Return [X, Y] of the center of cell containing provided text 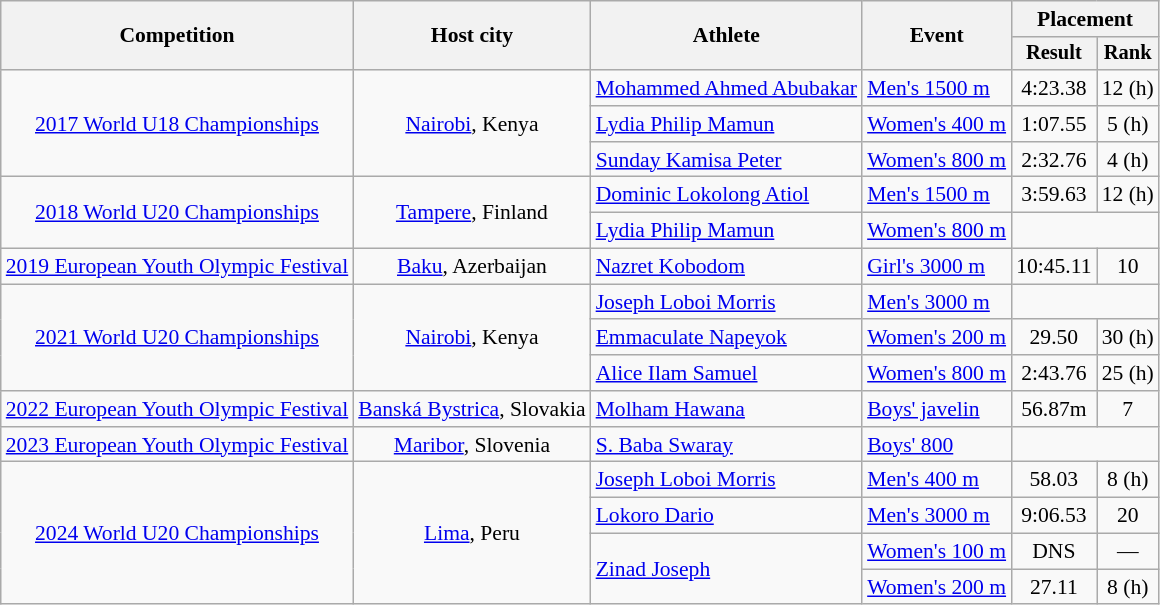
Boys' javelin [936, 409]
2019 European Youth Olympic Festival [177, 267]
Men's 400 m [936, 480]
Host city [472, 36]
Alice Ilam Samuel [727, 373]
Molham Hawana [727, 409]
— [1128, 552]
Athlete [727, 36]
Lokoro Dario [727, 516]
Result [1054, 54]
27.11 [1054, 587]
3:59.63 [1054, 195]
Maribor, Slovenia [472, 445]
29.50 [1054, 338]
Mohammed Ahmed Abubakar [727, 88]
Tampere, Finland [472, 212]
2023 European Youth Olympic Festival [177, 445]
Placement [1085, 19]
Competition [177, 36]
2018 World U20 Championships [177, 212]
Sunday Kamisa Peter [727, 160]
20 [1128, 516]
2:32.76 [1054, 160]
2024 World U20 Championships [177, 533]
2022 European Youth Olympic Festival [177, 409]
10:45.11 [1054, 267]
Girl's 3000 m [936, 267]
58.03 [1054, 480]
5 (h) [1128, 124]
Dominic Lokolong Atiol [727, 195]
4:23.38 [1054, 88]
2021 World U20 Championships [177, 338]
Women's 100 m [936, 552]
Zinad Joseph [727, 570]
Baku, Azerbaijan [472, 267]
Event [936, 36]
Emmaculate Napeyok [727, 338]
1:07.55 [1054, 124]
25 (h) [1128, 373]
30 (h) [1128, 338]
10 [1128, 267]
9:06.53 [1054, 516]
2:43.76 [1054, 373]
Lima, Peru [472, 533]
Rank [1128, 54]
S. Baba Swaray [727, 445]
DNS [1054, 552]
4 (h) [1128, 160]
7 [1128, 409]
2017 World U18 Championships [177, 124]
Women's 400 m [936, 124]
56.87m [1054, 409]
Boys' 800 [936, 445]
Banská Bystrica, Slovakia [472, 409]
Nazret Kobodom [727, 267]
